Extract the [X, Y] coordinate from the center of the cell holding the provided text.  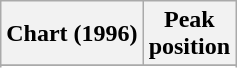
Peakposition [189, 34]
Chart (1996) [72, 34]
